Provide the [x, y] coordinate of the cell's center where the given text is located.  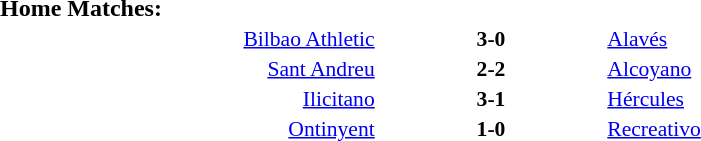
3-1 [492, 98]
2-2 [492, 68]
3-0 [492, 38]
